Scan for the cell matching the given text and deliver its [X, Y] coordinate at center. 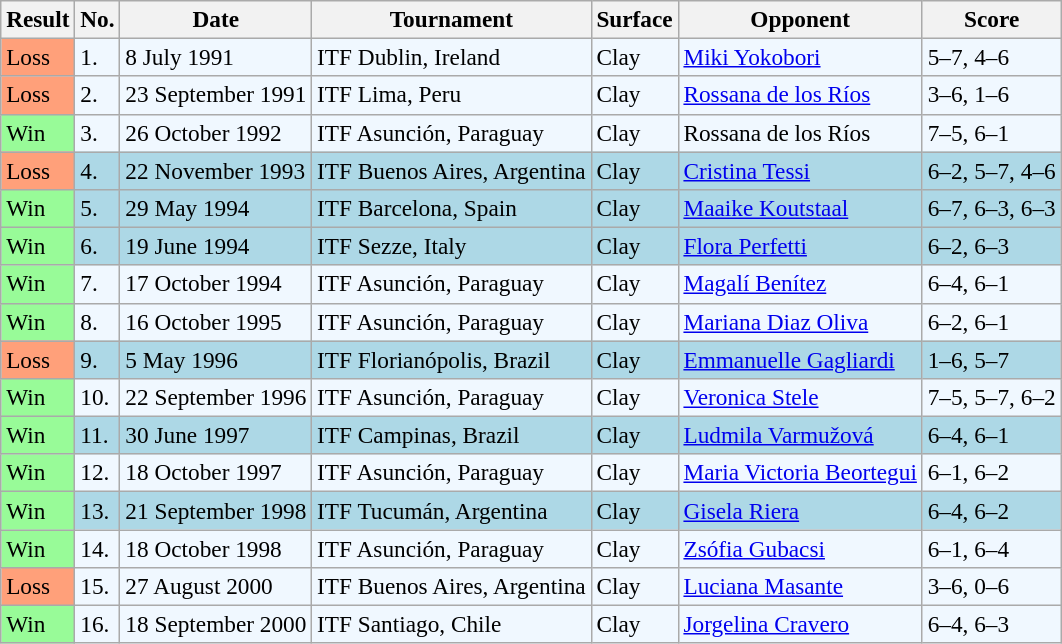
16 October 1995 [216, 322]
23 September 1991 [216, 95]
Miki Yokobori [800, 57]
15. [98, 586]
18 October 1998 [216, 548]
Veronica Stele [800, 397]
2. [98, 95]
7–5, 6–1 [992, 133]
Ludmila Varmužová [800, 435]
19 June 1994 [216, 246]
6. [98, 246]
ITF Lima, Peru [452, 95]
Cristina Tessi [800, 170]
6–1, 6–4 [992, 548]
Magalí Benítez [800, 284]
13. [98, 510]
Zsófia Gubacsi [800, 548]
ITF Sezze, Italy [452, 246]
Date [216, 19]
16. [98, 624]
21 September 1998 [216, 510]
Jorgelina Cravero [800, 624]
12. [98, 473]
ITF Tucumán, Argentina [452, 510]
No. [98, 19]
Luciana Masante [800, 586]
5 May 1996 [216, 359]
11. [98, 435]
6–2, 6–1 [992, 322]
6–4, 6–2 [992, 510]
30 June 1997 [216, 435]
5–7, 4–6 [992, 57]
17 October 1994 [216, 284]
8 July 1991 [216, 57]
5. [98, 208]
3. [98, 133]
Score [992, 19]
18 September 2000 [216, 624]
22 September 1996 [216, 397]
ITF Santiago, Chile [452, 624]
7. [98, 284]
18 October 1997 [216, 473]
14. [98, 548]
9. [98, 359]
6–2, 6–3 [992, 246]
ITF Campinas, Brazil [452, 435]
1–6, 5–7 [992, 359]
Tournament [452, 19]
6–4, 6–3 [992, 624]
4. [98, 170]
6–7, 6–3, 6–3 [992, 208]
Mariana Diaz Oliva [800, 322]
26 October 1992 [216, 133]
3–6, 1–6 [992, 95]
6–2, 5–7, 4–6 [992, 170]
Surface [634, 19]
1. [98, 57]
10. [98, 397]
7–5, 5–7, 6–2 [992, 397]
Maria Victoria Beortegui [800, 473]
6–1, 6–2 [992, 473]
Emmanuelle Gagliardi [800, 359]
29 May 1994 [216, 208]
ITF Barcelona, Spain [452, 208]
Opponent [800, 19]
Flora Perfetti [800, 246]
ITF Dublin, Ireland [452, 57]
27 August 2000 [216, 586]
Maaike Koutstaal [800, 208]
Result [38, 19]
22 November 1993 [216, 170]
3–6, 0–6 [992, 586]
ITF Florianópolis, Brazil [452, 359]
8. [98, 322]
Gisela Riera [800, 510]
